Search for the cell housing the specified text and yield its (X, Y) center coordinate. 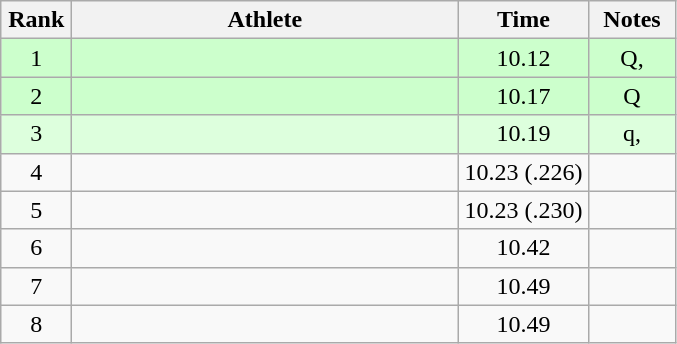
10.42 (524, 248)
10.17 (524, 96)
Athlete (265, 20)
Rank (36, 20)
Q, (632, 58)
6 (36, 248)
8 (36, 324)
q, (632, 134)
10.12 (524, 58)
3 (36, 134)
4 (36, 172)
2 (36, 96)
5 (36, 210)
Q (632, 96)
7 (36, 286)
10.23 (.226) (524, 172)
10.23 (.230) (524, 210)
1 (36, 58)
Time (524, 20)
Notes (632, 20)
10.19 (524, 134)
